Capture the cell that displays the provided text and extract its (x, y) central coordinate. 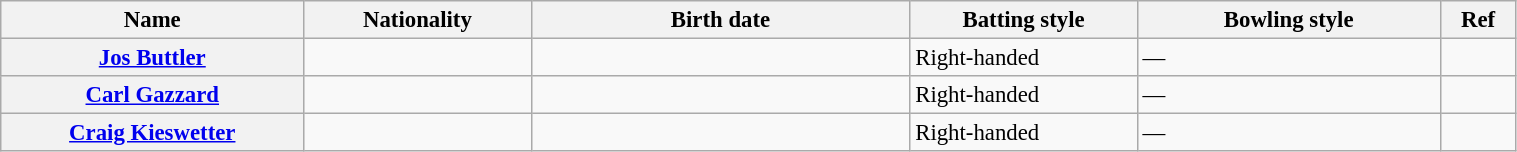
Birth date (720, 20)
Carl Gazzard (152, 95)
Name (152, 20)
Craig Kieswetter (152, 133)
Bowling style (1288, 20)
Batting style (1024, 20)
Nationality (418, 20)
Ref (1478, 20)
Jos Buttler (152, 58)
